Scan for the cell matching the given text and deliver its (X, Y) coordinate at center. 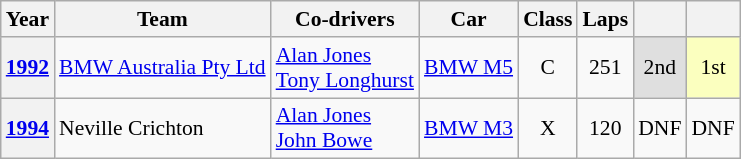
251 (605, 68)
Alan Jones John Bowe (345, 128)
BMW Australia Pty Ltd (162, 68)
1994 (28, 128)
Laps (605, 19)
Alan Jones Tony Longhurst (345, 68)
Team (162, 19)
C (548, 68)
1992 (28, 68)
1st (712, 68)
Car (468, 19)
Class (548, 19)
120 (605, 128)
X (548, 128)
Neville Crichton (162, 128)
BMW M5 (468, 68)
2nd (660, 68)
Year (28, 19)
Co-drivers (345, 19)
BMW M3 (468, 128)
